Search for the cell housing the specified text and yield its [x, y] center coordinate. 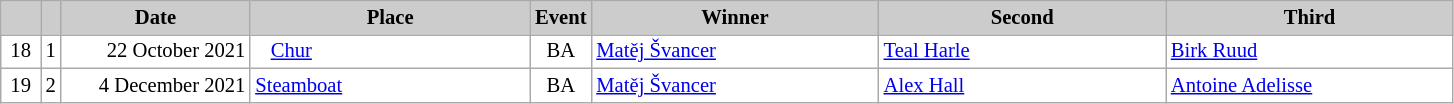
Winner [734, 17]
Event [560, 17]
Teal Harle [1022, 51]
Alex Hall [1022, 85]
Date [156, 17]
22 October 2021 [156, 51]
18 [21, 51]
Birk Ruud [1310, 51]
19 [21, 85]
Chur [390, 51]
4 December 2021 [156, 85]
Antoine Adelisse [1310, 85]
Third [1310, 17]
Second [1022, 17]
2 [50, 85]
1 [50, 51]
Place [390, 17]
Steamboat [390, 85]
